Extract the [x, y] coordinate from the center of the cell holding the provided text.  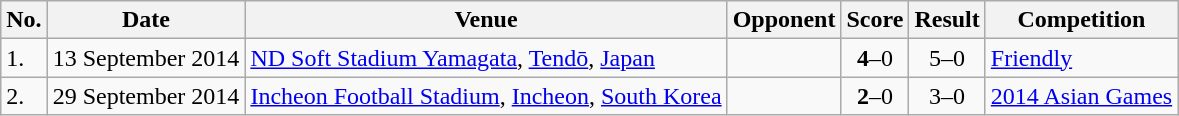
29 September 2014 [146, 96]
Friendly [1081, 58]
2. [24, 96]
4–0 [875, 58]
Venue [486, 20]
ND Soft Stadium Yamagata, Tendō, Japan [486, 58]
5–0 [947, 58]
1. [24, 58]
13 September 2014 [146, 58]
3–0 [947, 96]
Opponent [784, 20]
Competition [1081, 20]
2–0 [875, 96]
Incheon Football Stadium, Incheon, South Korea [486, 96]
Score [875, 20]
Result [947, 20]
2014 Asian Games [1081, 96]
No. [24, 20]
Date [146, 20]
